Detect which cell encompasses the target text, then output its [X, Y] center coordinate. 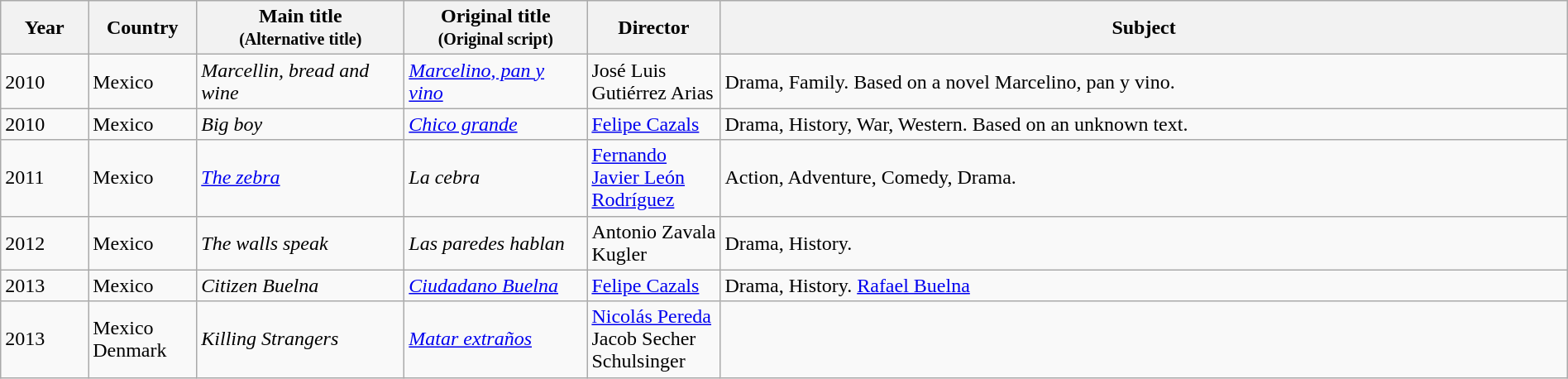
Ciudadano Buelna [496, 285]
Nicolás PeredaJacob Secher Schulsinger [653, 339]
Original title(Original script) [496, 28]
Action, Adventure, Comedy, Drama. [1144, 178]
MexicoDenmark [142, 339]
The walls speak [301, 243]
The zebra [301, 178]
Citizen Buelna [301, 285]
Killing Strangers [301, 339]
Year [45, 28]
Antonio Zavala Kugler [653, 243]
Las paredes hablan [496, 243]
2011 [45, 178]
Marcellin, bread and wine [301, 81]
2012 [45, 243]
Fernando Javier León Rodríguez [653, 178]
Subject [1144, 28]
José Luis Gutiérrez Arias [653, 81]
Director [653, 28]
La cebra [496, 178]
Big boy [301, 124]
Marcelino, pan y vino [496, 81]
Country [142, 28]
Drama, History, War, Western. Based on an unknown text. [1144, 124]
Chico grande [496, 124]
Drama, History. [1144, 243]
Drama, Family. Based on a novel Marcelino, pan y vino. [1144, 81]
Main title(Alternative title) [301, 28]
Matar extraños [496, 339]
Drama, History. Rafael Buelna [1144, 285]
